Capture the cell that displays the provided text and extract its (X, Y) central coordinate. 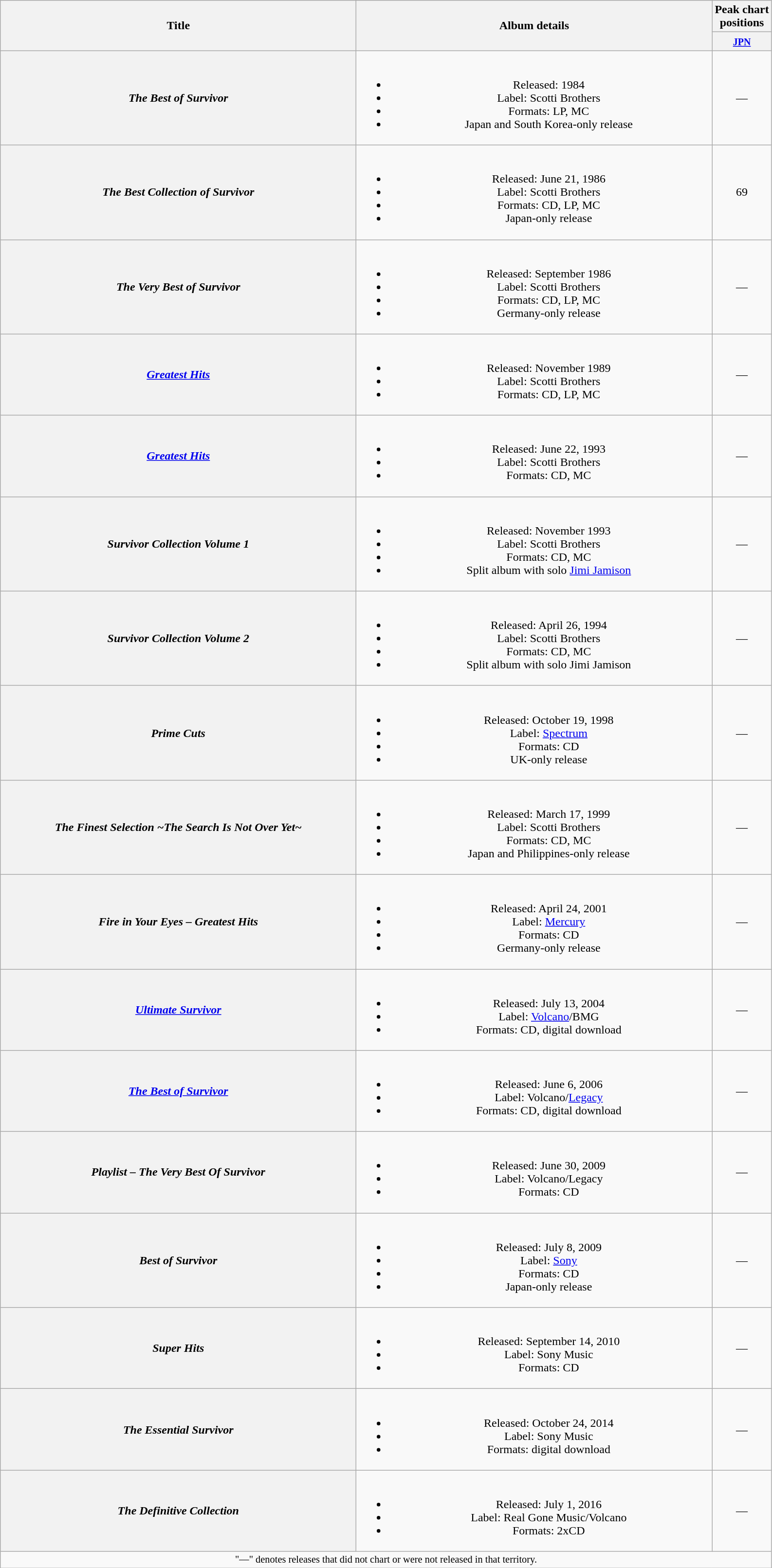
Released: April 26, 1994Label: Scotti BrothersFormats: CD, MCSplit album with solo Jimi Jamison (534, 638)
Released: June 6, 2006Label: Volcano/LegacyFormats: CD, digital download (534, 1091)
Survivor Collection Volume 1 (178, 544)
The Very Best of Survivor (178, 287)
Title (178, 25)
Released: October 24, 2014Label: Sony MusicFormats: digital download (534, 1429)
JPN (742, 41)
Album details (534, 25)
Ultimate Survivor (178, 1010)
Released: November 1993Label: Scotti BrothersFormats: CD, MCSplit album with solo Jimi Jamison (534, 544)
Best of Survivor (178, 1260)
Released: September 14, 2010Label: Sony MusicFormats: CD (534, 1348)
Released: November 1989Label: Scotti BrothersFormats: CD, LP, MC (534, 375)
Released: April 24, 2001Label: MercuryFormats: CDGermany-only release (534, 922)
Released: July 13, 2004Label: Volcano/BMGFormats: CD, digital download (534, 1010)
69 (742, 192)
Released: June 30, 2009Label: Volcano/LegacyFormats: CD (534, 1172)
Released: September 1986Label: Scotti BrothersFormats: CD, LP, MCGermany-only release (534, 287)
Released: 1984Label: Scotti BrothersFormats: LP, MCJapan and South Korea-only release (534, 98)
Released: June 22, 1993Label: Scotti BrothersFormats: CD, MC (534, 456)
The Finest Selection ~The Search Is Not Over Yet~ (178, 827)
The Definitive Collection (178, 1511)
Survivor Collection Volume 2 (178, 638)
Released: June 21, 1986Label: Scotti BrothersFormats: CD, LP, MCJapan-only release (534, 192)
Released: July 1, 2016Label: Real Gone Music/VolcanoFormats: 2xCD (534, 1511)
The Essential Survivor (178, 1429)
The Best Collection of Survivor (178, 192)
Peak chartpositions (742, 17)
Super Hits (178, 1348)
Released: October 19, 1998Label: SpectrumFormats: CDUK-only release (534, 733)
Released: July 8, 2009Label: SonyFormats: CDJapan-only release (534, 1260)
Released: March 17, 1999Label: Scotti BrothersFormats: CD, MCJapan and Philippines-only release (534, 827)
Playlist – The Very Best Of Survivor (178, 1172)
"—" denotes releases that did not chart or were not released in that territory. (386, 1560)
Prime Cuts (178, 733)
Fire in Your Eyes – Greatest Hits (178, 922)
